From the cell containing the given text, extract its center point as (X, Y) coordinate. 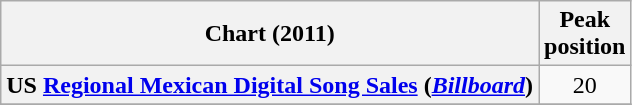
20 (584, 85)
US Regional Mexican Digital Song Sales (Billboard) (270, 85)
Peakposition (584, 34)
Chart (2011) (270, 34)
